For the text-containing cell, return its midpoint in (X, Y) coordinate format. 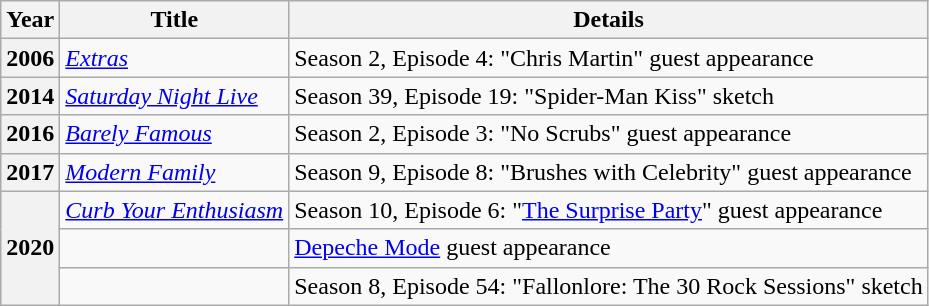
Details (608, 20)
Season 8, Episode 54: "Fallonlore: The 30 Rock Sessions" sketch (608, 286)
2017 (30, 172)
Barely Famous (174, 134)
Season 9, Episode 8: "Brushes with Celebrity" guest appearance (608, 172)
2014 (30, 96)
2006 (30, 58)
Curb Your Enthusiasm (174, 210)
Depeche Mode guest appearance (608, 248)
Season 2, Episode 3: "No Scrubs" guest appearance (608, 134)
Extras (174, 58)
Year (30, 20)
2016 (30, 134)
Saturday Night Live (174, 96)
Season 10, Episode 6: "The Surprise Party" guest appearance (608, 210)
Modern Family (174, 172)
2020 (30, 248)
Season 39, Episode 19: "Spider-Man Kiss" sketch (608, 96)
Season 2, Episode 4: "Chris Martin" guest appearance (608, 58)
Title (174, 20)
